Scan for the cell matching the given text and deliver its (x, y) coordinate at center. 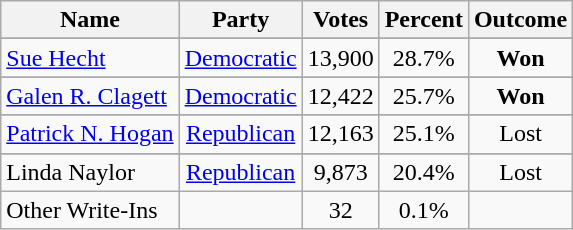
Sue Hecht (90, 58)
Linda Naylor (90, 172)
Other Write-Ins (90, 210)
25.7% (424, 96)
32 (340, 210)
25.1% (424, 134)
Patrick N. Hogan (90, 134)
12,163 (340, 134)
Outcome (520, 20)
Name (90, 20)
0.1% (424, 210)
Party (240, 20)
Votes (340, 20)
12,422 (340, 96)
Percent (424, 20)
9,873 (340, 172)
Galen R. Clagett (90, 96)
20.4% (424, 172)
13,900 (340, 58)
28.7% (424, 58)
